Detect which cell encompasses the target text, then output its (X, Y) center coordinate. 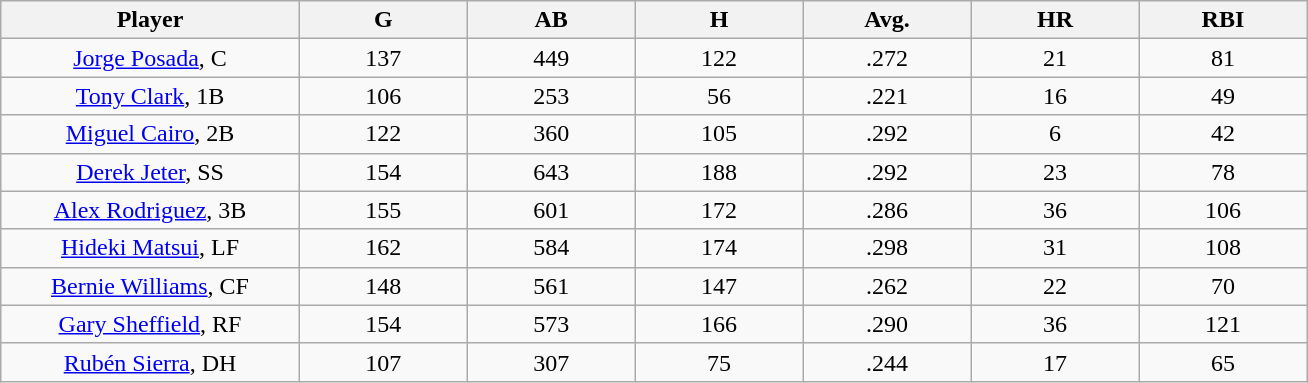
573 (551, 324)
.262 (887, 286)
.286 (887, 210)
108 (1223, 248)
584 (551, 248)
.298 (887, 248)
Bernie Williams, CF (150, 286)
78 (1223, 172)
RBI (1223, 20)
307 (551, 362)
188 (719, 172)
253 (551, 96)
49 (1223, 96)
.244 (887, 362)
360 (551, 134)
23 (1055, 172)
162 (383, 248)
.272 (887, 58)
AB (551, 20)
Miguel Cairo, 2B (150, 134)
HR (1055, 20)
166 (719, 324)
Gary Sheffield, RF (150, 324)
Jorge Posada, C (150, 58)
Alex Rodriguez, 3B (150, 210)
121 (1223, 324)
.290 (887, 324)
G (383, 20)
Derek Jeter, SS (150, 172)
449 (551, 58)
.221 (887, 96)
105 (719, 134)
42 (1223, 134)
6 (1055, 134)
31 (1055, 248)
H (719, 20)
601 (551, 210)
21 (1055, 58)
Player (150, 20)
Rubén Sierra, DH (150, 362)
155 (383, 210)
56 (719, 96)
Hideki Matsui, LF (150, 248)
70 (1223, 286)
22 (1055, 286)
147 (719, 286)
107 (383, 362)
81 (1223, 58)
137 (383, 58)
17 (1055, 362)
561 (551, 286)
Tony Clark, 1B (150, 96)
16 (1055, 96)
643 (551, 172)
148 (383, 286)
75 (719, 362)
174 (719, 248)
172 (719, 210)
Avg. (887, 20)
65 (1223, 362)
